For the text-containing cell, return its midpoint in [x, y] coordinate format. 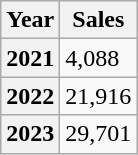
2023 [30, 134]
Year [30, 20]
2022 [30, 96]
21,916 [98, 96]
Sales [98, 20]
4,088 [98, 58]
2021 [30, 58]
29,701 [98, 134]
